Find where the given text appears and provide that cell's center as (x, y) coordinate. 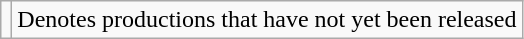
Denotes productions that have not yet been released (267, 20)
